Extract the (X, Y) coordinate from the center of the cell holding the provided text.  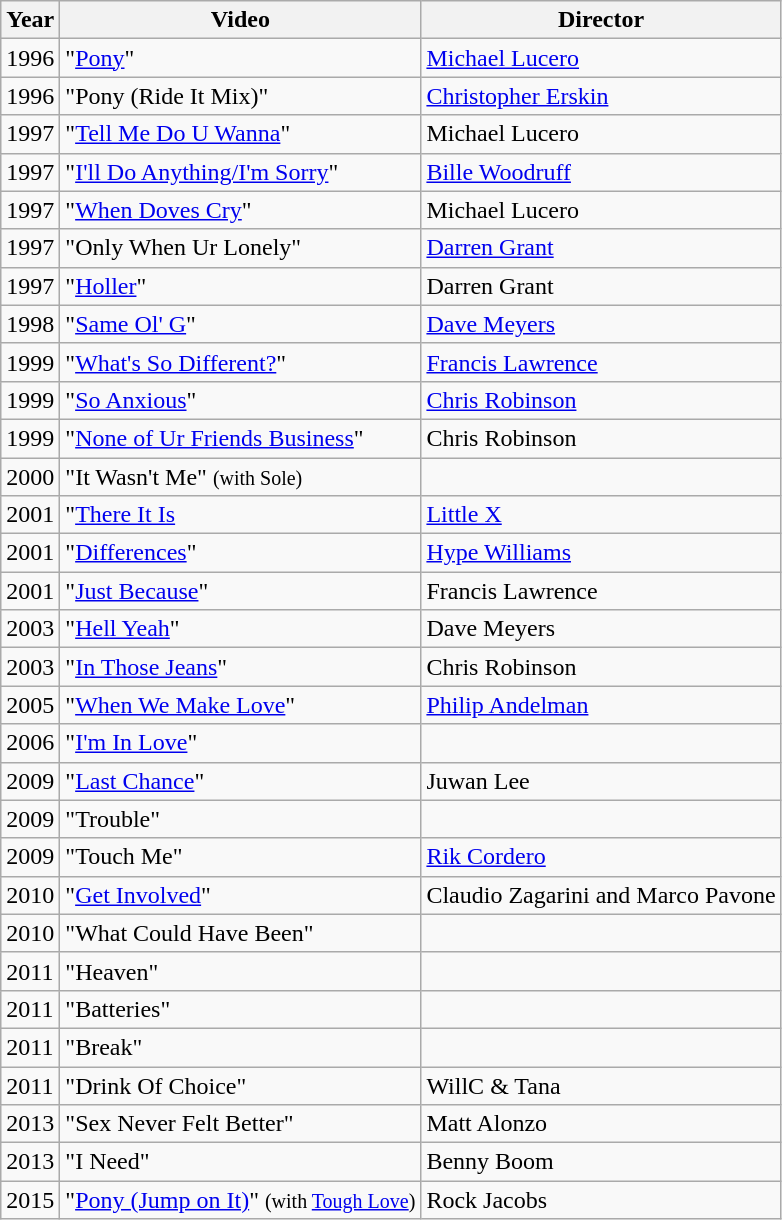
Juwan Lee (601, 781)
"Break" (240, 1047)
"Hell Yeah" (240, 629)
"Batteries" (240, 1009)
"I'm In Love" (240, 743)
"What's So Different?" (240, 362)
"So Anxious" (240, 400)
"Only When Ur Lonely" (240, 248)
"Get Involved" (240, 895)
Rik Cordero (601, 857)
"Just Because" (240, 591)
Video (240, 20)
Bille Woodruff (601, 172)
Little X (601, 515)
"I Need" (240, 1162)
2005 (30, 705)
"Last Chance" (240, 781)
2000 (30, 477)
"Pony" (240, 58)
"Trouble" (240, 819)
"Same Ol' G" (240, 324)
2015 (30, 1200)
Matt Alonzo (601, 1124)
"Heaven" (240, 971)
"Sex Never Felt Better" (240, 1124)
Benny Boom (601, 1162)
"Differences" (240, 553)
"Pony (Ride It Mix)" (240, 96)
"Tell Me Do U Wanna" (240, 134)
Year (30, 20)
"I'll Do Anything/I'm Sorry" (240, 172)
"Holler" (240, 286)
2006 (30, 743)
"There It Is (240, 515)
WillC & Tana (601, 1085)
"Pony (Jump on It)" (with Tough Love) (240, 1200)
"In Those Jeans" (240, 667)
Hype Williams (601, 553)
Christopher Erskin (601, 96)
Rock Jacobs (601, 1200)
"What Could Have Been" (240, 933)
"When We Make Love" (240, 705)
Philip Andelman (601, 705)
"Touch Me" (240, 857)
"It Wasn't Me" (with Sole) (240, 477)
Claudio Zagarini and Marco Pavone (601, 895)
"When Doves Cry" (240, 210)
1998 (30, 324)
"None of Ur Friends Business" (240, 438)
Director (601, 20)
"Drink Of Choice" (240, 1085)
